Return [X, Y] of the center of cell containing provided text 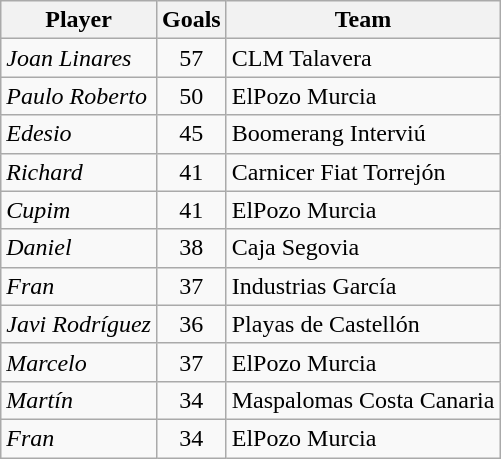
38 [191, 248]
45 [191, 134]
Team [363, 20]
50 [191, 96]
Maspalomas Costa Canaria [363, 400]
Edesio [79, 134]
Goals [191, 20]
57 [191, 58]
Paulo Roberto [79, 96]
Industrias García [363, 286]
Player [79, 20]
Javi Rodríguez [79, 324]
Marcelo [79, 362]
Playas de Castellón [363, 324]
Daniel [79, 248]
Boomerang Interviú [363, 134]
Martín [79, 400]
36 [191, 324]
CLM Talavera [363, 58]
Carnicer Fiat Torrejón [363, 172]
Joan Linares [79, 58]
Cupim [79, 210]
Caja Segovia [363, 248]
Richard [79, 172]
